Capture the cell that displays the provided text and extract its [X, Y] central coordinate. 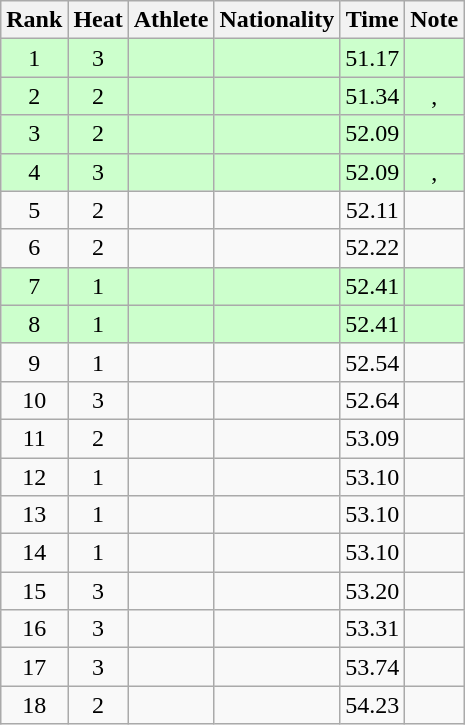
53.20 [372, 591]
10 [34, 400]
52.54 [372, 362]
Nationality [277, 20]
18 [34, 705]
52.11 [372, 210]
12 [34, 477]
Heat [98, 20]
Rank [34, 20]
51.34 [372, 96]
5 [34, 210]
52.64 [372, 400]
53.09 [372, 438]
4 [34, 172]
51.17 [372, 58]
11 [34, 438]
14 [34, 553]
53.31 [372, 629]
15 [34, 591]
Time [372, 20]
7 [34, 286]
Note [434, 20]
53.74 [372, 667]
6 [34, 248]
54.23 [372, 705]
13 [34, 515]
16 [34, 629]
Athlete [171, 20]
17 [34, 667]
52.22 [372, 248]
9 [34, 362]
8 [34, 324]
